For the text-containing cell, return its midpoint in (x, y) coordinate format. 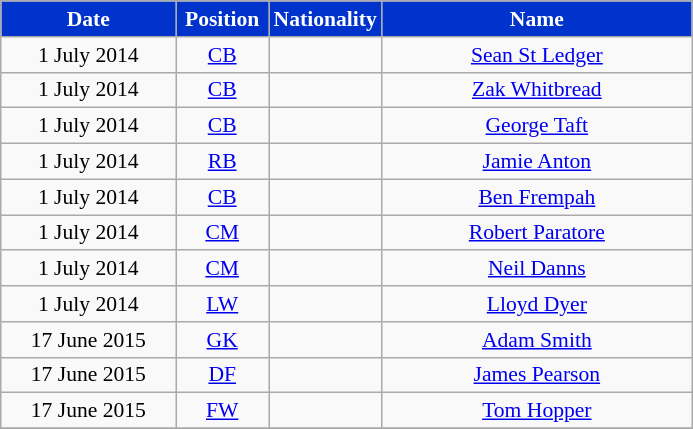
Tom Hopper (537, 411)
GK (222, 340)
Jamie Anton (537, 162)
Robert Paratore (537, 233)
Position (222, 19)
Nationality (324, 19)
Lloyd Dyer (537, 304)
Ben Frempah (537, 197)
FW (222, 411)
RB (222, 162)
Zak Whitbread (537, 90)
LW (222, 304)
Neil Danns (537, 269)
DF (222, 375)
James Pearson (537, 375)
Sean St Ledger (537, 55)
George Taft (537, 126)
Adam Smith (537, 340)
Date (88, 19)
Name (537, 19)
